Scan for the cell matching the given text and deliver its (x, y) coordinate at center. 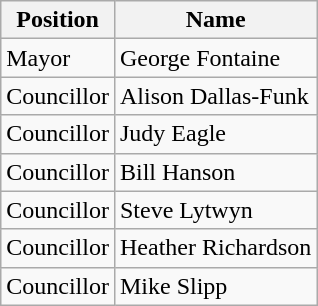
Position (58, 20)
Bill Hanson (215, 172)
Heather Richardson (215, 248)
Name (215, 20)
Steve Lytwyn (215, 210)
Alison Dallas-Funk (215, 96)
Mayor (58, 58)
Judy Eagle (215, 134)
Mike Slipp (215, 286)
George Fontaine (215, 58)
